Locate the cell with the specified text and output its (x, y) center coordinate. 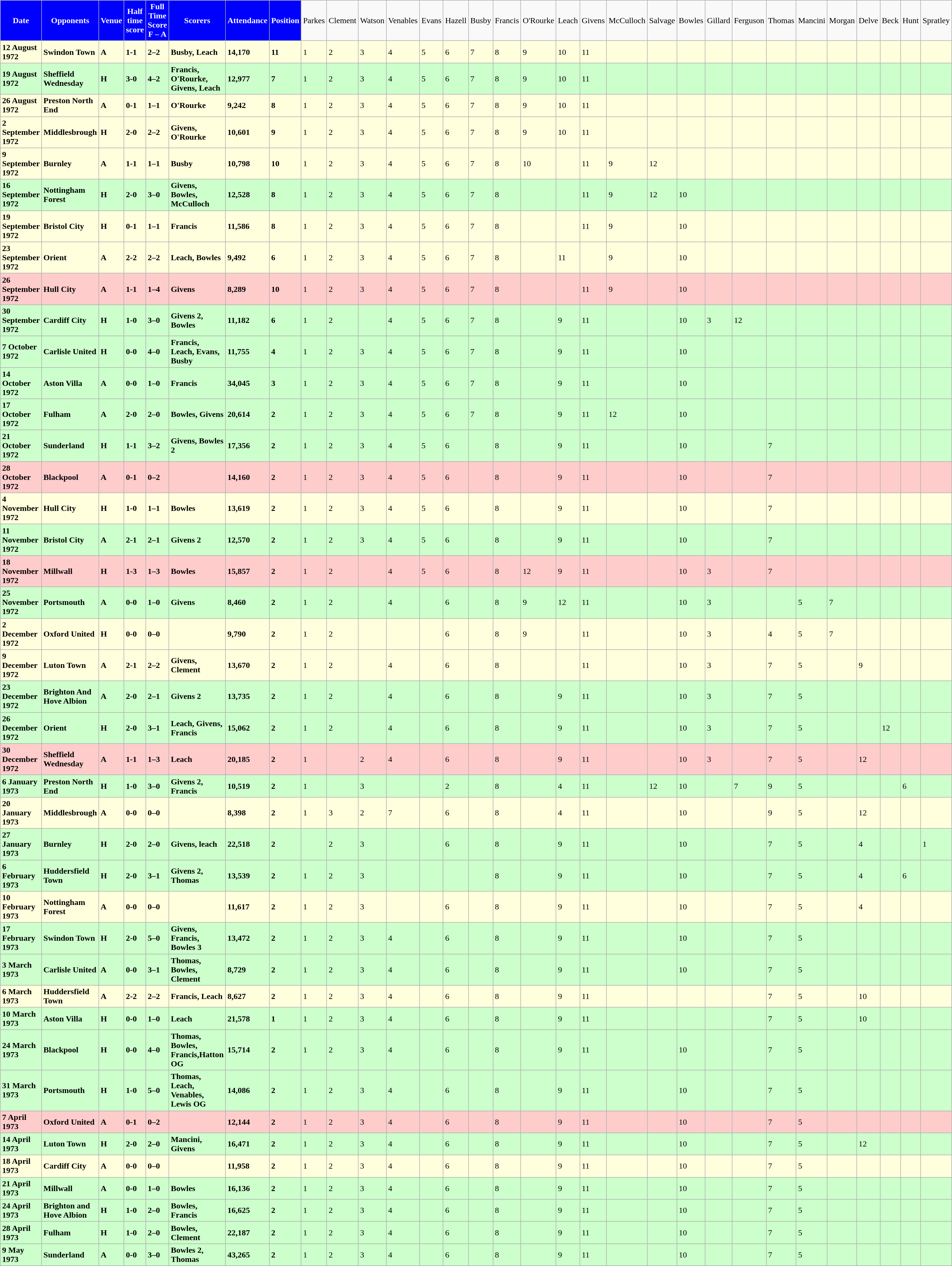
Mancini (812, 20)
21 October 1972 (21, 446)
15,062 (247, 728)
10 February 1973 (21, 907)
15,857 (247, 571)
11,958 (247, 1166)
24 March 1973 (21, 1050)
22,187 (247, 1232)
6 January 1973 (21, 786)
13,670 (247, 665)
6 March 1973 (21, 997)
8,627 (247, 997)
11,182 (247, 320)
McCulloch (627, 20)
Thomas (781, 20)
17 October 1972 (21, 415)
27 January 1973 (21, 844)
26 August 1972 (21, 106)
10,798 (247, 163)
19 August 1972 (21, 79)
11,617 (247, 907)
12,977 (247, 79)
12,528 (247, 195)
4 November 1972 (21, 509)
Watson (372, 20)
16 September 1972 (21, 195)
2 September 1972 (21, 132)
Ferguson (749, 20)
10 March 1973 (21, 1018)
Givens, Francis, Bowles 3 (197, 938)
13,472 (247, 938)
Thomas, Bowles, Clement (197, 970)
20 January 1973 (21, 813)
3 March 1973 (21, 970)
11,755 (247, 351)
Givens, leach (197, 844)
Brighton and Hove Albion (70, 1210)
12,570 (247, 540)
23 December 1972 (21, 697)
21 April 1973 (21, 1188)
Busby, Leach (197, 52)
Givens, Bowles, McCulloch (197, 195)
1-3 (135, 571)
30 September 1972 (21, 320)
9 September 1972 (21, 163)
12 August 1972 (21, 52)
18 November 1972 (21, 571)
8,460 (247, 603)
Bowles, Givens (197, 415)
Spratley (936, 20)
28 April 1973 (21, 1232)
8,729 (247, 970)
20,185 (247, 759)
16,625 (247, 1210)
24 April 1973 (21, 1210)
9 December 1972 (21, 665)
9 May 1973 (21, 1255)
23 September 1972 (21, 257)
Bowles, Francis (197, 1210)
2 December 1972 (21, 634)
11,586 (247, 226)
9,790 (247, 634)
Givens, Bowles 2 (197, 446)
25 November 1972 (21, 603)
Half time score (135, 20)
Brighton And Hove Albion (70, 697)
Venue (111, 20)
Delve (868, 20)
14,086 (247, 1091)
19 September 1972 (21, 226)
3–2 (157, 446)
Thomas, Leach, Venables, Lewis OG (197, 1091)
Mancini, Givens (197, 1144)
9,242 (247, 106)
14 April 1973 (21, 1144)
Givens, Clement (197, 665)
8,398 (247, 813)
Opponents (70, 20)
31 March 1973 (21, 1091)
17,356 (247, 446)
12,144 (247, 1122)
Givens, O'Rourke (197, 132)
21,578 (247, 1018)
Francis, O'Rourke, Givens, Leach (197, 79)
Leach, Givens, Francis (197, 728)
Hunt (910, 20)
Venables (403, 20)
Parkes (314, 20)
13,735 (247, 697)
26 December 1972 (21, 728)
14,170 (247, 52)
4–2 (157, 79)
17 February 1973 (21, 938)
Gillard (718, 20)
Hazell (456, 20)
7 April 1973 (21, 1122)
Date (21, 20)
20,614 (247, 415)
1–4 (157, 289)
16,471 (247, 1144)
13,619 (247, 509)
10,601 (247, 132)
Clement (343, 20)
13,539 (247, 875)
6 February 1973 (21, 875)
Givens 2, Bowles (197, 320)
34,045 (247, 383)
Leach, Bowles (197, 257)
Givens 2, Thomas (197, 875)
16,136 (247, 1188)
Full Time ScoreF – A (157, 20)
14,160 (247, 477)
Francis, Leach, Evans, Busby (197, 351)
Bowles, Clement (197, 1232)
10,519 (247, 786)
22,518 (247, 844)
14 October 1972 (21, 383)
Evans (431, 20)
15,714 (247, 1050)
26 September 1972 (21, 289)
9,492 (247, 257)
Attendance (247, 20)
Bowles 2, Thomas (197, 1255)
Thomas, Bowles, Francis,Hatton OG (197, 1050)
Position (285, 20)
Beck (890, 20)
7 October 1972 (21, 351)
30 December 1972 (21, 759)
Scorers (197, 20)
28 October 1972 (21, 477)
43,265 (247, 1255)
Morgan (842, 20)
8,289 (247, 289)
Givens 2, Francis (197, 786)
Salvage (662, 20)
18 April 1973 (21, 1166)
11 November 1972 (21, 540)
Francis, Leach (197, 997)
3-0 (135, 79)
